Search for the cell housing the specified text and yield its [x, y] center coordinate. 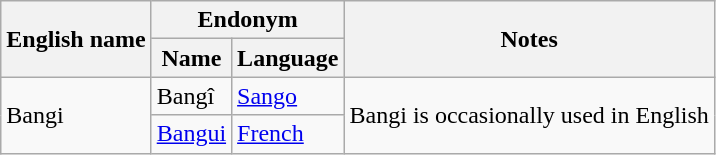
Bangi is occasionally used in English [529, 115]
Notes [529, 39]
Sango [288, 96]
Bangi [76, 115]
Endonym [248, 20]
Bangui [191, 134]
Language [288, 58]
Name [191, 58]
Bangî [191, 96]
English name [76, 39]
French [288, 134]
